Determine the [X, Y] coordinate at the center of the cell enclosing the given text.  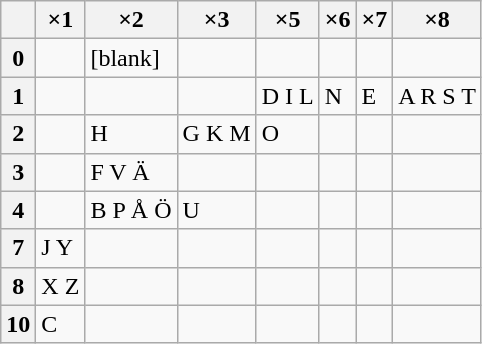
×2 [131, 20]
×3 [216, 20]
[blank] [131, 58]
B P Å Ö [131, 210]
×6 [338, 20]
H [131, 134]
U [216, 210]
7 [18, 248]
8 [18, 286]
3 [18, 172]
×1 [60, 20]
G K M [216, 134]
O [288, 134]
10 [18, 324]
1 [18, 96]
A R S T [438, 96]
2 [18, 134]
×8 [438, 20]
D I L [288, 96]
F V Ä [131, 172]
0 [18, 58]
E [374, 96]
4 [18, 210]
×7 [374, 20]
X Z [60, 286]
C [60, 324]
N [338, 96]
J Y [60, 248]
×5 [288, 20]
